From the cell containing the given text, extract its center point as (x, y) coordinate. 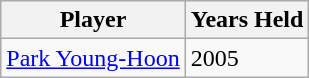
2005 (247, 58)
Player (93, 20)
Years Held (247, 20)
Park Young-Hoon (93, 58)
